Pinpoint the cell where the given text exists, returning its (X, Y) midpoint coordinate. 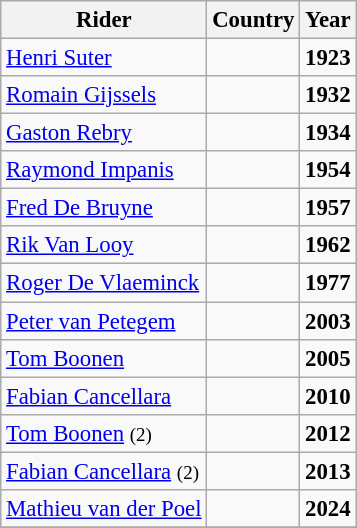
1934 (328, 133)
2005 (328, 358)
Henri Suter (104, 58)
Tom Boonen (104, 358)
1957 (328, 208)
2003 (328, 321)
Country (254, 20)
1954 (328, 170)
2024 (328, 509)
1932 (328, 95)
Peter van Petegem (104, 321)
Roger De Vlaeminck (104, 283)
2010 (328, 396)
Tom Boonen (2) (104, 433)
Fabian Cancellara (104, 396)
Rik Van Looy (104, 245)
1977 (328, 283)
Rider (104, 20)
Year (328, 20)
1923 (328, 58)
Mathieu van der Poel (104, 509)
1962 (328, 245)
Raymond Impanis (104, 170)
Romain Gijssels (104, 95)
2013 (328, 471)
Fabian Cancellara (2) (104, 471)
Gaston Rebry (104, 133)
Fred De Bruyne (104, 208)
2012 (328, 433)
